Output the [x, y] coordinate of the center of the cell containing the given text.  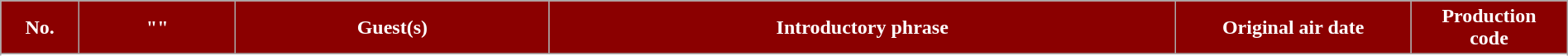
"" [157, 28]
Original air date [1293, 28]
No. [40, 28]
Introductory phrase [863, 28]
Guest(s) [392, 28]
Production code [1489, 28]
